For the text-containing cell, return its midpoint in (x, y) coordinate format. 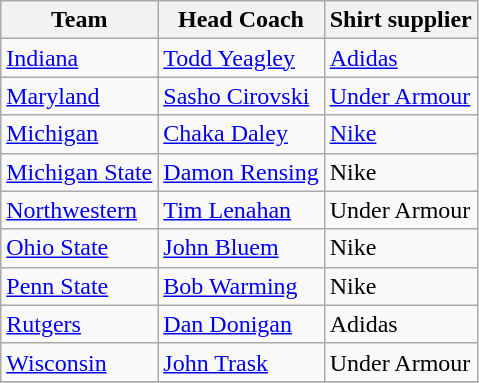
Michigan State (80, 172)
Penn State (80, 286)
Michigan (80, 134)
Northwestern (80, 210)
Bob Warming (241, 286)
John Bluem (241, 248)
John Trask (241, 362)
Head Coach (241, 20)
Shirt supplier (400, 20)
Dan Donigan (241, 324)
Indiana (80, 58)
Maryland (80, 96)
Todd Yeagley (241, 58)
Rutgers (80, 324)
Tim Lenahan (241, 210)
Chaka Daley (241, 134)
Damon Rensing (241, 172)
Sasho Cirovski (241, 96)
Ohio State (80, 248)
Wisconsin (80, 362)
Team (80, 20)
